Capture the cell that displays the provided text and extract its [x, y] central coordinate. 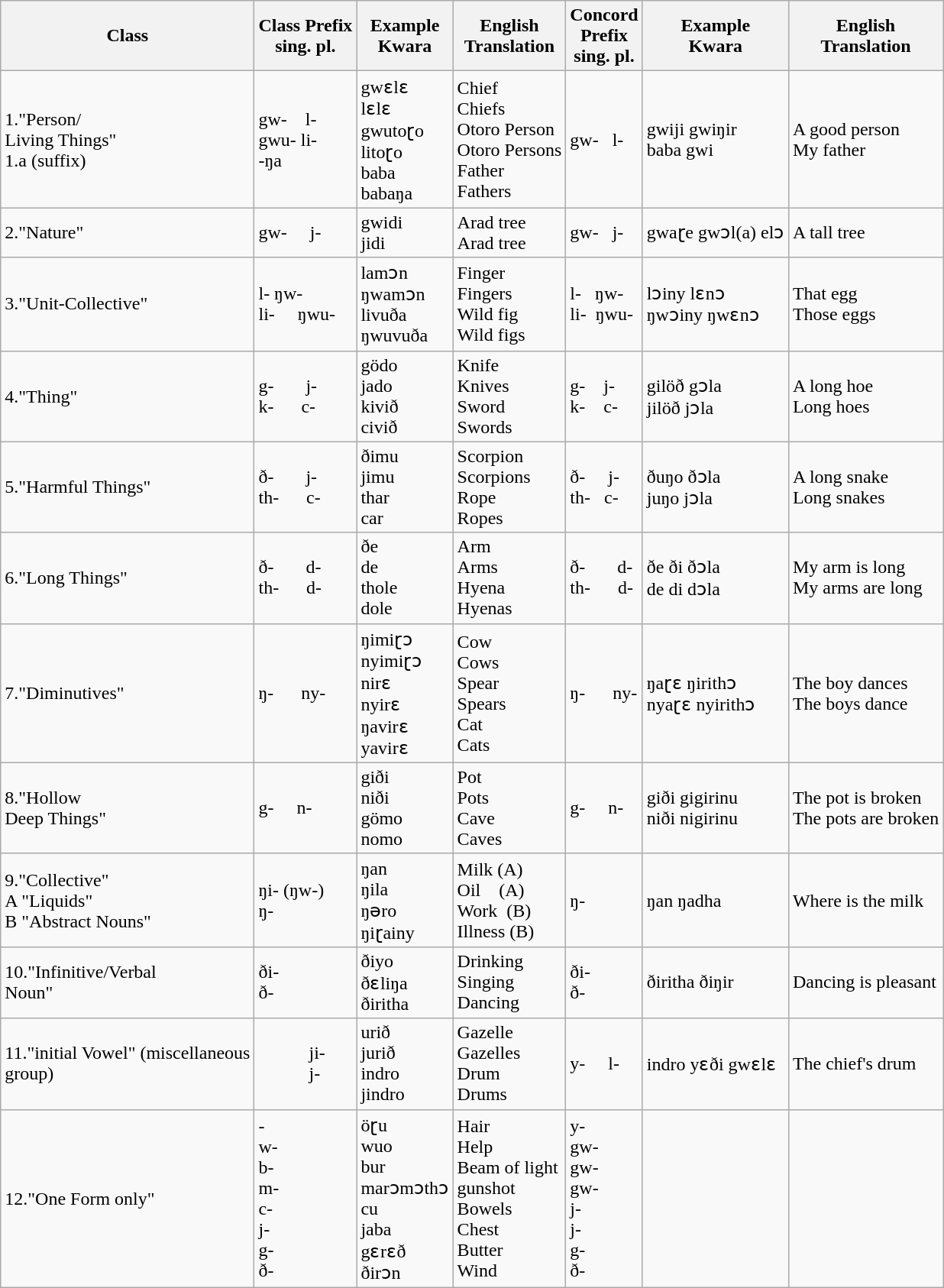
ðe ði ðɔlade di dɔla [715, 578]
3."Unit-Collective" [128, 304]
11."initial Vowel" (miscellaneousgroup) [128, 1063]
gwɛlɛlɛlɛgwutoɽolitoɽobabababaŋa [405, 139]
uriðjuriðindrojindro [405, 1063]
1."Person/Living Things"1.a (suffix) [128, 139]
A good personMy father [865, 139]
ŋimiɽɔnyimiɽɔnirɛnyirɛŋavirɛyavirɛ [405, 693]
öɽuwuoburmarɔmɔthɔcujabagɛrɛððirɔn [405, 1198]
ji- j- [306, 1063]
gödojadokiviðcivið [405, 396]
ðimujimutharcar [405, 487]
ConcordPrefixsing. pl. [604, 36]
giði gigirinuniði nigirinu [715, 808]
giðiniðigömonomo [405, 808]
The pot is brokenThe pots are broken [865, 808]
The boy dancesThe boys dance [865, 693]
4."Thing" [128, 396]
The chief's drum [865, 1063]
ArmArmsHyenaHyenas [509, 578]
gw- l-gwu- li--ŋa [306, 139]
y-gw-gw-gw-j-j-g-ð- [604, 1198]
My arm is longMy arms are long [865, 578]
ðedetholedole [405, 578]
CowCowsSpearSpearsCatCats [509, 693]
KnifeKnivesSwordSwords [509, 396]
PotPotsCaveCaves [509, 808]
lamɔnŋwamɔnlivuðaŋwuvuða [405, 304]
Milk (A)Oil (A)Work (B)Illness (B) [509, 900]
Dancing is pleasant [865, 982]
5."Harmful Things" [128, 487]
A tall tree [865, 232]
A long hoeLong hoes [865, 396]
HairHelpBeam of lightgunshotBowelsChestButterWind [509, 1198]
Class Prefixsing. pl. [306, 36]
10."Infinitive/VerbalNoun" [128, 982]
lɔiny lɛnɔŋwɔiny ŋwɛnɔ [715, 304]
gwidijidi [405, 232]
ŋi- (ŋw-)ŋ- [306, 900]
8."HollowDeep Things" [128, 808]
That eggThose eggs [865, 304]
12."One Form only" [128, 1198]
7."Diminutives" [128, 693]
9."Collective"A "Liquids"B "Abstract Nouns" [128, 900]
indro yɛði gwɛlɛ [715, 1063]
ŋanŋilaŋəroŋiɽainy [405, 900]
GazelleGazellesDrumDrums [509, 1063]
-w-b-m-c-j-g-ð- [306, 1198]
ScorpionScorpionsRopeRopes [509, 487]
2."Nature" [128, 232]
gilöð gɔlajilöð jɔla [715, 396]
ChiefChiefsOtoro PersonOtoro PersonsFatherFathers [509, 139]
gw- l- [604, 139]
ðiritha ðiŋir [715, 982]
ðuŋo ðɔlajuŋo jɔla [715, 487]
gwaɽe gwɔl(a) elɔ [715, 232]
ŋaɽɛ ŋirithɔnyaɽɛ nyirithɔ [715, 693]
gwiji gwiŋirbaba gwi [715, 139]
ŋ- [604, 900]
6."Long Things" [128, 578]
Where is the milk [865, 900]
FingerFingersWild figWild figs [509, 304]
ðiyoðɛliŋaðiritha [405, 982]
Arad treeArad tree [509, 232]
y- l- [604, 1063]
ŋan ŋadha [715, 900]
A long snakeLong snakes [865, 487]
Class [128, 36]
DrinkingSingingDancing [509, 982]
